For the text-containing cell, return its midpoint in (x, y) coordinate format. 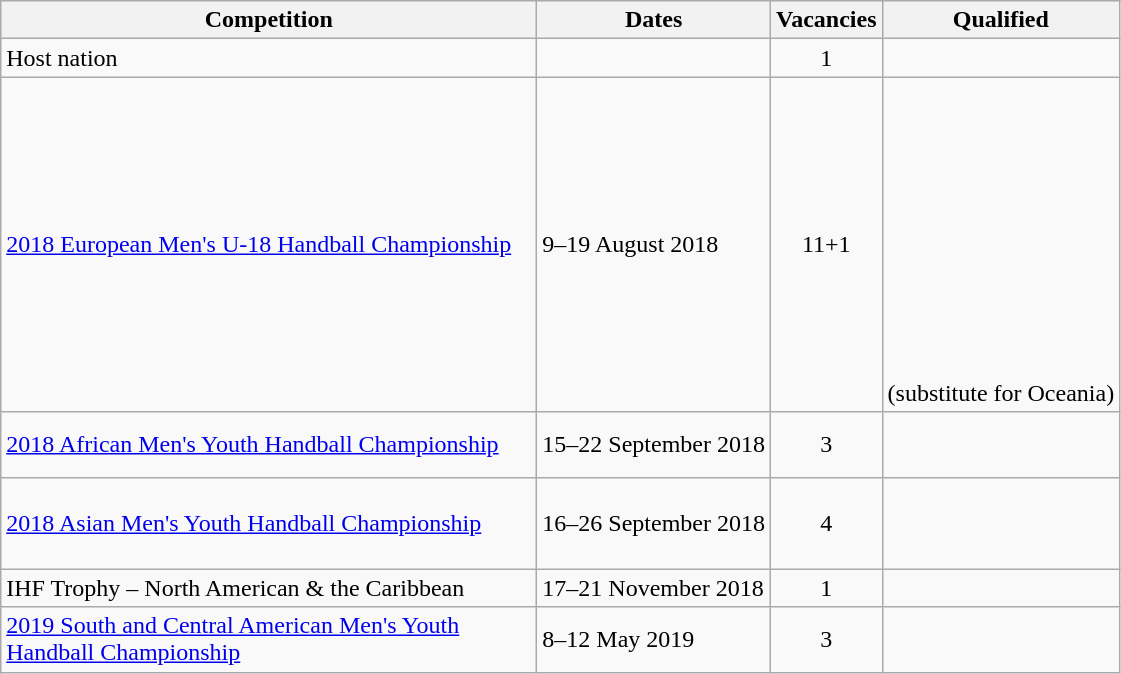
Vacancies (827, 20)
2018 Asian Men's Youth Handball Championship (269, 523)
Host nation (269, 58)
Qualified (1001, 20)
15–22 September 2018 (654, 444)
2018 European Men's U-18 Handball Championship (269, 244)
9–19 August 2018 (654, 244)
(substitute for Oceania) (1001, 244)
Dates (654, 20)
17–21 November 2018 (654, 588)
2019 South and Central American Men's Youth Handball Championship (269, 640)
Competition (269, 20)
16–26 September 2018 (654, 523)
4 (827, 523)
2018 African Men's Youth Handball Championship (269, 444)
IHF Trophy – North American & the Caribbean (269, 588)
11+1 (827, 244)
8–12 May 2019 (654, 640)
